Scan for the cell matching the given text and deliver its [x, y] coordinate at center. 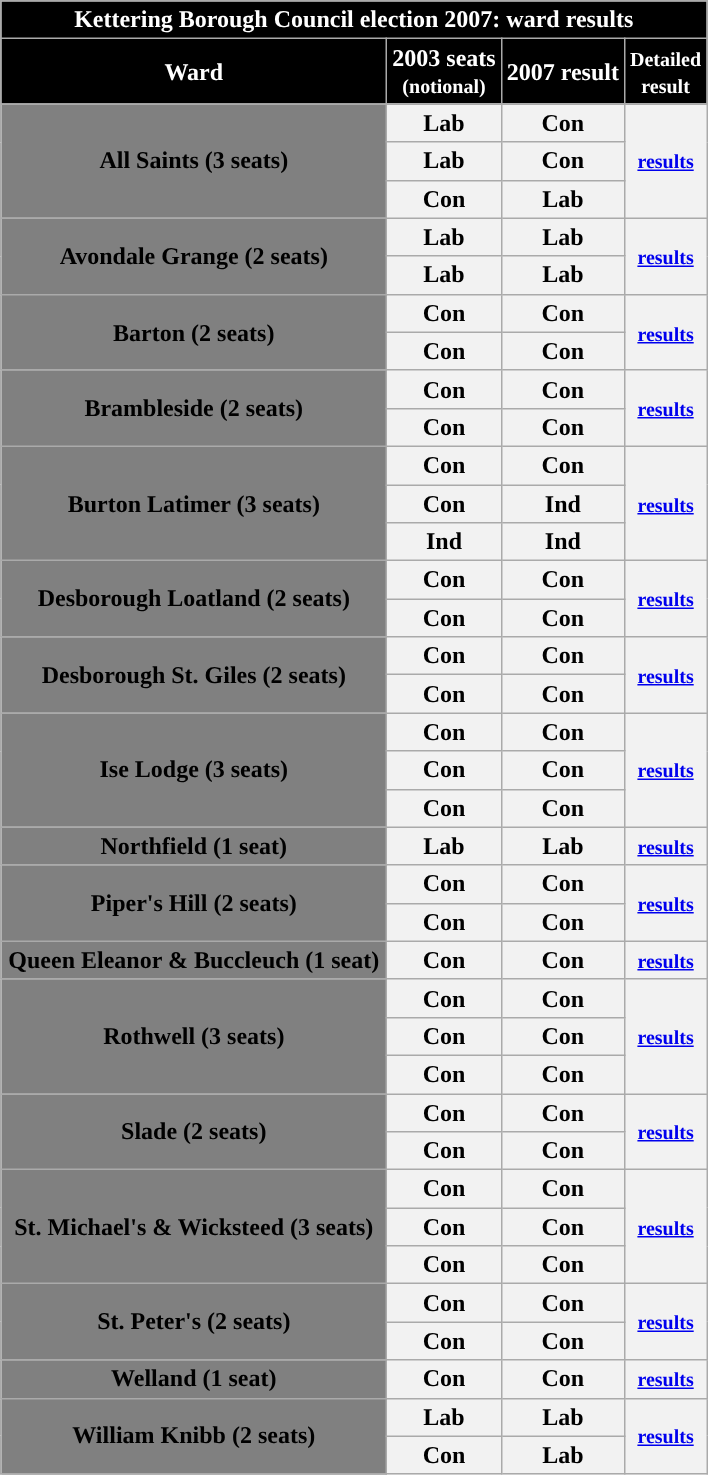
Queen Eleanor & Buccleuch (1 seat) [194, 960]
Desborough St. Giles (2 seats) [194, 675]
2007 result [562, 72]
Desborough Loatland (2 seats) [194, 599]
Ward [194, 72]
2003 seats (notional) [444, 72]
Piper's Hill (2 seats) [194, 903]
Brambleside (2 seats) [194, 408]
Welland (1 seat) [194, 1379]
Kettering Borough Council election 2007: ward results [354, 20]
Ise Lodge (3 seats) [194, 770]
St. Michael's & Wicksteed (3 seats) [194, 1227]
Avondale Grange (2 seats) [194, 256]
Burton Latimer (3 seats) [194, 503]
Slade (2 seats) [194, 1132]
Detailedresult [665, 72]
Barton (2 seats) [194, 332]
Rothwell (3 seats) [194, 1036]
Northfield (1 seat) [194, 846]
St. Peter's (2 seats) [194, 1322]
All Saints (3 seats) [194, 161]
William Knibb (2 seats) [194, 1436]
